From the cell containing the given text, extract its center point as [X, Y] coordinate. 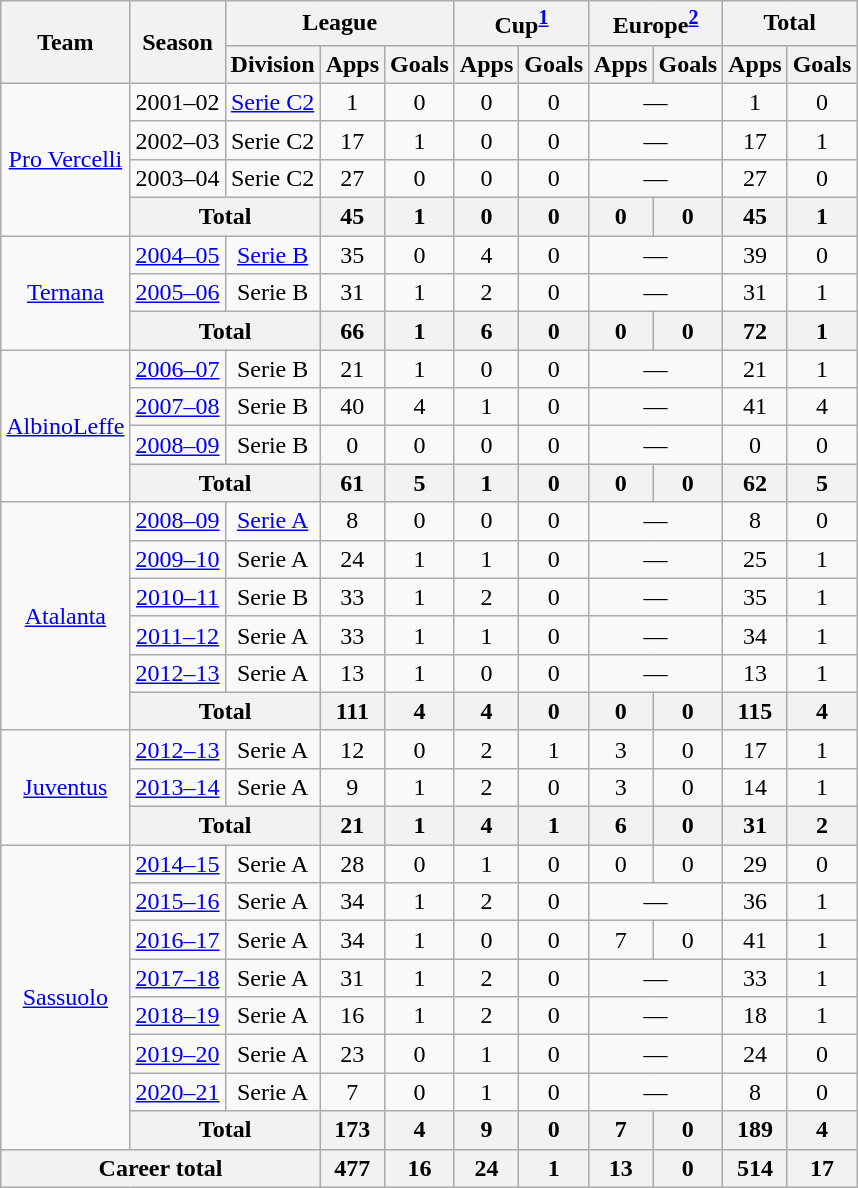
477 [352, 1168]
72 [755, 331]
Pro Vercelli [66, 159]
Cup1 [521, 24]
Ternana [66, 293]
115 [755, 711]
2015–16 [178, 902]
61 [352, 483]
2003–04 [178, 178]
66 [352, 331]
2010–11 [178, 597]
2005–06 [178, 293]
18 [755, 1016]
2002–03 [178, 140]
189 [755, 1130]
Division [272, 64]
2004–05 [178, 255]
25 [755, 559]
173 [352, 1130]
2014–15 [178, 864]
Sassuolo [66, 997]
14 [755, 787]
2001–02 [178, 102]
Team [66, 42]
League [340, 24]
Europe2 [656, 24]
2020–21 [178, 1092]
12 [352, 749]
AlbinoLeffe [66, 426]
2011–12 [178, 635]
2006–07 [178, 369]
2016–17 [178, 940]
111 [352, 711]
29 [755, 864]
2007–08 [178, 407]
514 [755, 1168]
2018–19 [178, 1016]
2013–14 [178, 787]
23 [352, 1054]
40 [352, 407]
62 [755, 483]
39 [755, 255]
28 [352, 864]
2019–20 [178, 1054]
2009–10 [178, 559]
Juventus [66, 787]
2017–18 [178, 978]
Atalanta [66, 616]
36 [755, 902]
Career total [160, 1168]
Season [178, 42]
